Provide the [x, y] coordinate of the cell's center where the given text is located.  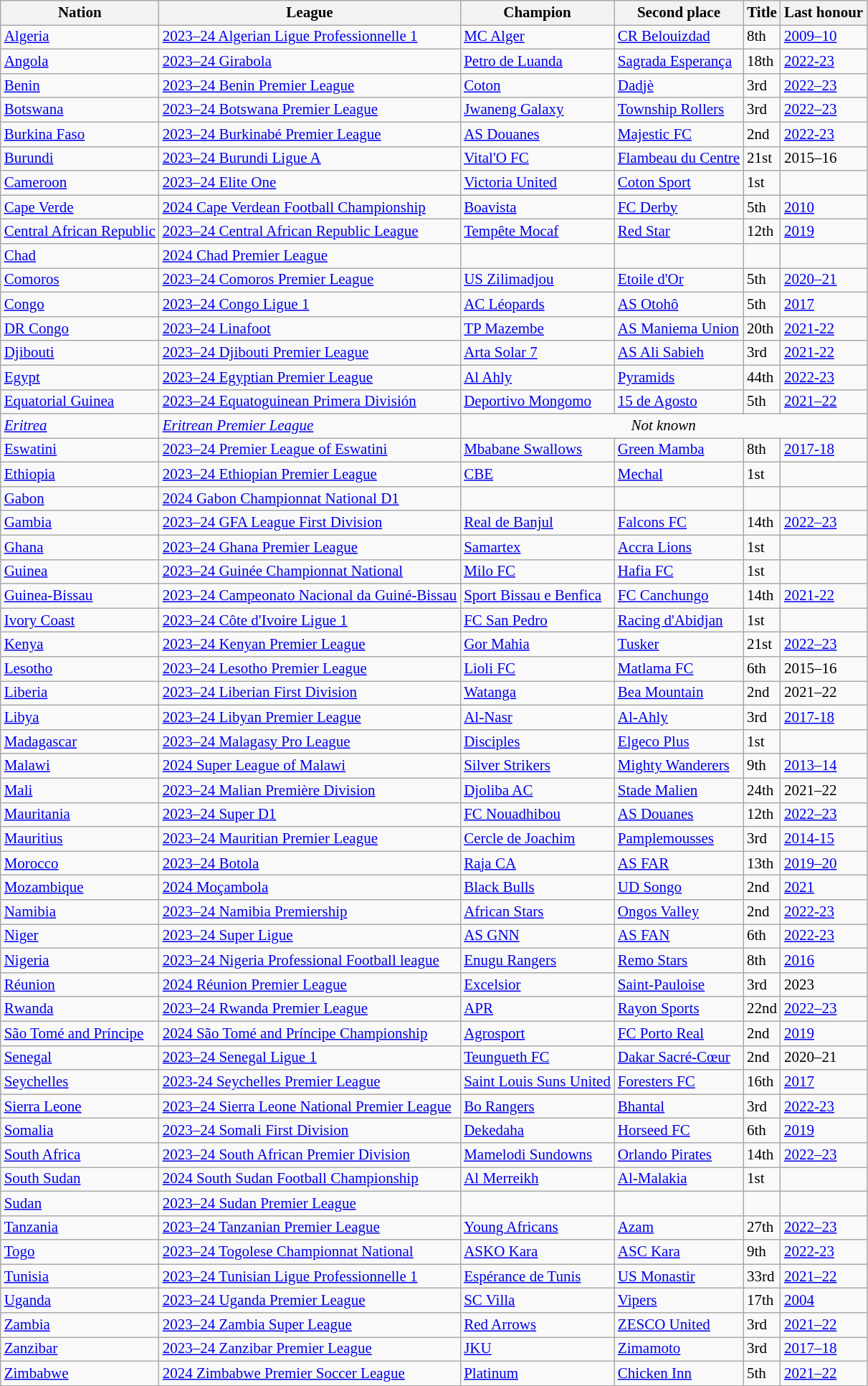
Central African Republic [80, 232]
Not known [664, 426]
SC Villa [538, 1301]
Chad [80, 256]
22nd [762, 1009]
Mauritius [80, 839]
Milo FC [538, 571]
AS FAN [679, 936]
Zimbabwe [80, 1374]
2023–24 Benin Premier League [310, 85]
AS FAR [679, 863]
2023–24 Elite One [310, 183]
Gor Mahia [538, 645]
AC Léopards [538, 304]
Djoliba AC [538, 790]
2024 Super League of Malawi [310, 766]
Espérance de Tunis [538, 1276]
AS Maniema Union [679, 328]
Red Star [679, 232]
UD Songo [679, 888]
AS Ali Sabieh [679, 353]
Mamelodi Sundowns [538, 1155]
Al-Malakia [679, 1179]
Seychelles [80, 1082]
Chicken Inn [679, 1374]
Red Arrows [538, 1325]
Eswatini [80, 450]
Al-Nasr [538, 718]
16th [762, 1082]
APR [538, 1009]
Young Africans [538, 1228]
2016 [824, 960]
Tanzania [80, 1228]
2023–24 Somali First Division [310, 1131]
2023–24 Central African Republic League [310, 232]
2023–24 Egyptian Premier League [310, 377]
2023–24 South African Premier Division [310, 1155]
Petro de Luanda [538, 62]
Liberia [80, 693]
ASKO Kara [538, 1252]
2024 São Tomé and Príncipe Championship [310, 1033]
Dekedaha [538, 1131]
Nigeria [80, 960]
Flambeau du Centre [679, 158]
FC Derby [679, 207]
Lioli FC [538, 669]
Cameroon [80, 183]
Al Merreikh [538, 1179]
2023–24 Algerian Ligue Professionnelle 1 [310, 37]
Watanga [538, 693]
Remo Stars [679, 960]
2023-24 Seychelles Premier League [310, 1082]
Equatorial Guinea [80, 402]
Botswana [80, 110]
Matlama FC [679, 669]
Dakar Sacré-Cœur [679, 1058]
Bea Mountain [679, 693]
Boavista [538, 207]
Al Ahly [538, 377]
2023–24 Tunisian Ligue Professionnelle 1 [310, 1276]
Gambia [80, 523]
2004 [824, 1301]
Saint Louis Suns United [538, 1082]
Guinea [80, 571]
Rayon Sports [679, 1009]
18th [762, 62]
FC San Pedro [538, 620]
Mbabane Swallows [538, 450]
2023–24 Sudan Premier League [310, 1203]
2023–24 Togolese Championnat National [310, 1252]
Second place [679, 13]
Real de Banjul [538, 523]
Pamplemousses [679, 839]
Pyramids [679, 377]
Jwaneng Galaxy [538, 110]
CBE [538, 475]
2023–24 Premier League of Eswatini [310, 450]
Hafia FC [679, 571]
Sierra Leone [80, 1106]
2023–24 Sierra Leone National Premier League [310, 1106]
Tunisia [80, 1276]
Mighty Wanderers [679, 766]
Mauritania [80, 815]
Sudan [80, 1203]
Burundi [80, 158]
Djibouti [80, 353]
24th [762, 790]
Egypt [80, 377]
US Monastir [679, 1276]
Zimamoto [679, 1349]
Enugu Rangers [538, 960]
2024 Gabon Championnat National D1 [310, 499]
Niger [80, 936]
Al-Ahly [679, 718]
Zanzibar [80, 1349]
Champion [538, 13]
Teungueth FC [538, 1058]
Algeria [80, 37]
AS GNN [538, 936]
Morocco [80, 863]
2023–24 Super Ligue [310, 936]
2023–24 Tanzanian Premier League [310, 1228]
Eritrean Premier League [310, 426]
2023–24 Linafoot [310, 328]
Mali [80, 790]
2023–24 Botswana Premier League [310, 110]
Congo [80, 304]
27th [762, 1228]
Black Bulls [538, 888]
Vipers [679, 1301]
2023–24 Malagasy Pro League [310, 741]
South Africa [80, 1155]
Guinea-Bissau [80, 596]
Togo [80, 1252]
Ongos Valley [679, 912]
Tempête Mocaf [538, 232]
2021 [824, 888]
Agrosport [538, 1033]
Disciples [538, 741]
Cape Verde [80, 207]
ASC Kara [679, 1252]
Elgeco Plus [679, 741]
US Zilimadjou [538, 280]
2023–24 Zanzibar Premier League [310, 1349]
2023–24 Uganda Premier League [310, 1301]
São Tomé and Príncipe [80, 1033]
2023–24 Ethiopian Premier League [310, 475]
Namibia [80, 912]
2009–10 [824, 37]
2023–24 Burkinabé Premier League [310, 134]
DR Congo [80, 328]
Rwanda [80, 1009]
13th [762, 863]
2024 Moçambola [310, 888]
2023–24 Côte d'Ivoire Ligue 1 [310, 620]
Réunion [80, 984]
Excelsior [538, 984]
Majestic FC [679, 134]
Senegal [80, 1058]
Mozambique [80, 888]
Ivory Coast [80, 620]
2023–24 Kenyan Premier League [310, 645]
2014-15 [824, 839]
2019–20 [824, 863]
Platinum [538, 1374]
2023–24 Super D1 [310, 815]
Sport Bissau e Benfica [538, 596]
Raja CA [538, 863]
2023–24 Nigeria Professional Football league [310, 960]
Saint-Pauloise [679, 984]
Gabon [80, 499]
Bo Rangers [538, 1106]
2023–24 Guinée Championnat National [310, 571]
2023–24 Liberian First Division [310, 693]
FC Nouadhibou [538, 815]
Racing d'Abidjan [679, 620]
Cercle de Joachim [538, 839]
CR Belouizdad [679, 37]
Uganda [80, 1301]
Kenya [80, 645]
2024 Cape Verdean Football Championship [310, 207]
Falcons FC [679, 523]
Sagrada Esperança [679, 62]
Coton Sport [679, 183]
Madagascar [80, 741]
2023–24 Campeonato Nacional da Guiné-Bissau [310, 596]
44th [762, 377]
Angola [80, 62]
Azam [679, 1228]
Last honour [824, 13]
Bhantal [679, 1106]
Libya [80, 718]
ZESCO United [679, 1325]
Dadjè [679, 85]
Stade Malien [679, 790]
South Sudan [80, 1179]
Victoria United [538, 183]
2023–24 Namibia Premiership [310, 912]
2023–24 Congo Ligue 1 [310, 304]
2023–24 Rwanda Premier League [310, 1009]
Accra Lions [679, 547]
2024 Zimbabwe Premier Soccer League [310, 1374]
African Stars [538, 912]
2024 Chad Premier League [310, 256]
Nation [80, 13]
2023–24 Senegal Ligue 1 [310, 1058]
Somalia [80, 1131]
Samartex [538, 547]
2024 South Sudan Football Championship [310, 1179]
FC Canchungo [679, 596]
17th [762, 1301]
2023–24 Mauritian Premier League [310, 839]
Tusker [679, 645]
2023–24 Ghana Premier League [310, 547]
33rd [762, 1276]
AS Otohô [679, 304]
2013–14 [824, 766]
2023–24 Comoros Premier League [310, 280]
2010 [824, 207]
Vital'O FC [538, 158]
Deportivo Mongomo [538, 402]
League [310, 13]
Foresters FC [679, 1082]
Ghana [80, 547]
Burkina Faso [80, 134]
Lesotho [80, 669]
Benin [80, 85]
2023–24 Zambia Super League [310, 1325]
2023–24 Equatoguinean Primera División [310, 402]
Arta Solar 7 [538, 353]
Coton [538, 85]
2023–24 Lesotho Premier League [310, 669]
2023–24 Malian Première Division [310, 790]
15 de Agosto [679, 402]
2023–24 Djibouti Premier League [310, 353]
Eritrea [80, 426]
TP Mazembe [538, 328]
Malawi [80, 766]
JKU [538, 1349]
2023 [824, 984]
2023–24 Burundi Ligue A [310, 158]
Zambia [80, 1325]
Ethiopia [80, 475]
2023–24 GFA League First Division [310, 523]
2023–24 Libyan Premier League [310, 718]
Township Rollers [679, 110]
2023–24 Girabola [310, 62]
20th [762, 328]
Horseed FC [679, 1131]
Orlando Pirates [679, 1155]
2023–24 Botola [310, 863]
2024 Réunion Premier League [310, 984]
Comoros [80, 280]
2017–18 [824, 1349]
Title [762, 13]
Etoile d'Or [679, 280]
MC Alger [538, 37]
Green Mamba [679, 450]
Mechal [679, 475]
FC Porto Real [679, 1033]
Silver Strikers [538, 766]
